Extract the [X, Y] coordinate from the center of the cell holding the provided text.  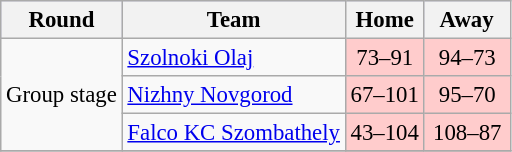
Team [234, 20]
Home [384, 20]
95–70 [467, 95]
Falco KC Szombathely [234, 133]
94–73 [467, 58]
Nizhny Novgorod [234, 95]
43–104 [384, 133]
67–101 [384, 95]
Szolnoki Olaj [234, 58]
Away [467, 20]
Round [62, 20]
Group stage [62, 96]
73–91 [384, 58]
108–87 [467, 133]
